From the cell containing the given text, extract its center point as (X, Y) coordinate. 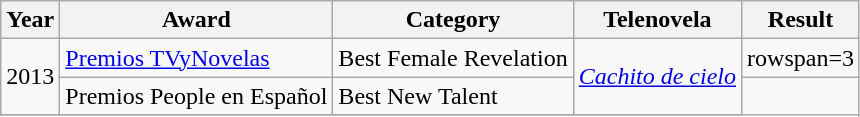
Premios People en Español (196, 96)
Best Female Revelation (453, 58)
Category (453, 20)
rowspan=3 (801, 58)
Year (30, 20)
Result (801, 20)
Cachito de cielo (657, 77)
2013 (30, 77)
Telenovela (657, 20)
Award (196, 20)
Premios TVyNovelas (196, 58)
Best New Talent (453, 96)
